Identify which cell holds the provided text, then report its (X, Y) central coordinate. 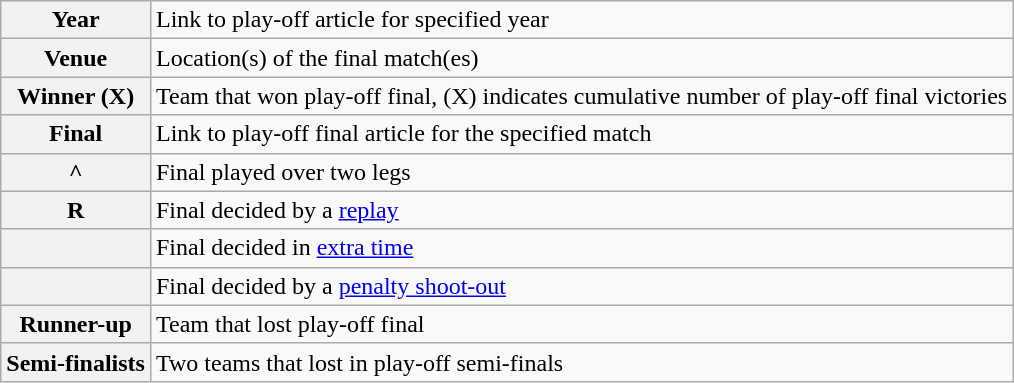
R (76, 210)
Final decided by a replay (581, 210)
Team that won play-off final, (X) indicates cumulative number of play-off final victories (581, 96)
Semi-finalists (76, 362)
Location(s) of the final match(es) (581, 58)
Winner (X) (76, 96)
Runner-up (76, 324)
Two teams that lost in play-off semi-finals (581, 362)
Final played over two legs (581, 172)
Year (76, 20)
Final (76, 134)
Team that lost play-off final (581, 324)
Final decided by a penalty shoot-out (581, 286)
^ (76, 172)
Link to play-off article for specified year (581, 20)
Link to play-off final article for the specified match (581, 134)
Venue (76, 58)
Final decided in extra time (581, 248)
